Search for the cell housing the specified text and yield its (x, y) center coordinate. 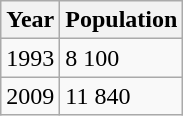
8 100 (122, 58)
Year (30, 20)
1993 (30, 58)
11 840 (122, 96)
Population (122, 20)
2009 (30, 96)
